Locate the cell with the specified text and output its [x, y] center coordinate. 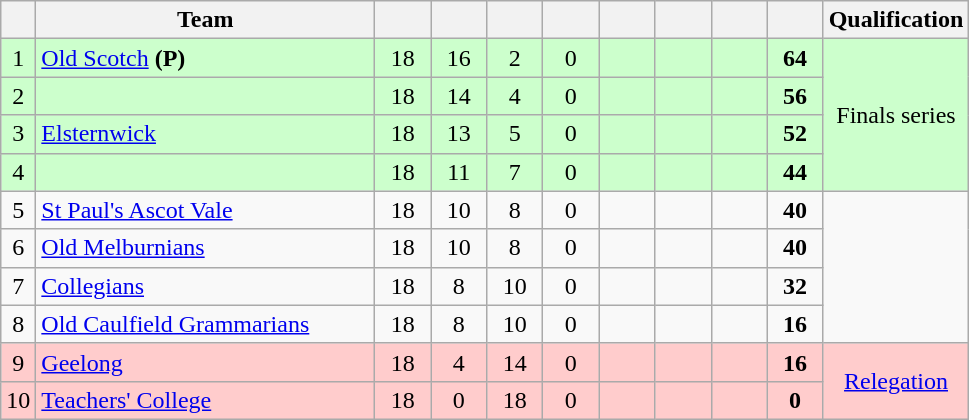
Collegians [206, 286]
44 [795, 172]
9 [18, 362]
13 [459, 134]
Team [206, 20]
Teachers' College [206, 400]
3 [18, 134]
11 [459, 172]
56 [795, 96]
Geelong [206, 362]
St Paul's Ascot Vale [206, 210]
6 [18, 248]
Old Melburnians [206, 248]
1 [18, 58]
Old Caulfield Grammarians [206, 324]
32 [795, 286]
52 [795, 134]
Old Scotch (P) [206, 58]
64 [795, 58]
Finals series [896, 115]
Qualification [896, 20]
Relegation [896, 381]
Elsternwick [206, 134]
